Pinpoint the cell where the given text exists, returning its (x, y) midpoint coordinate. 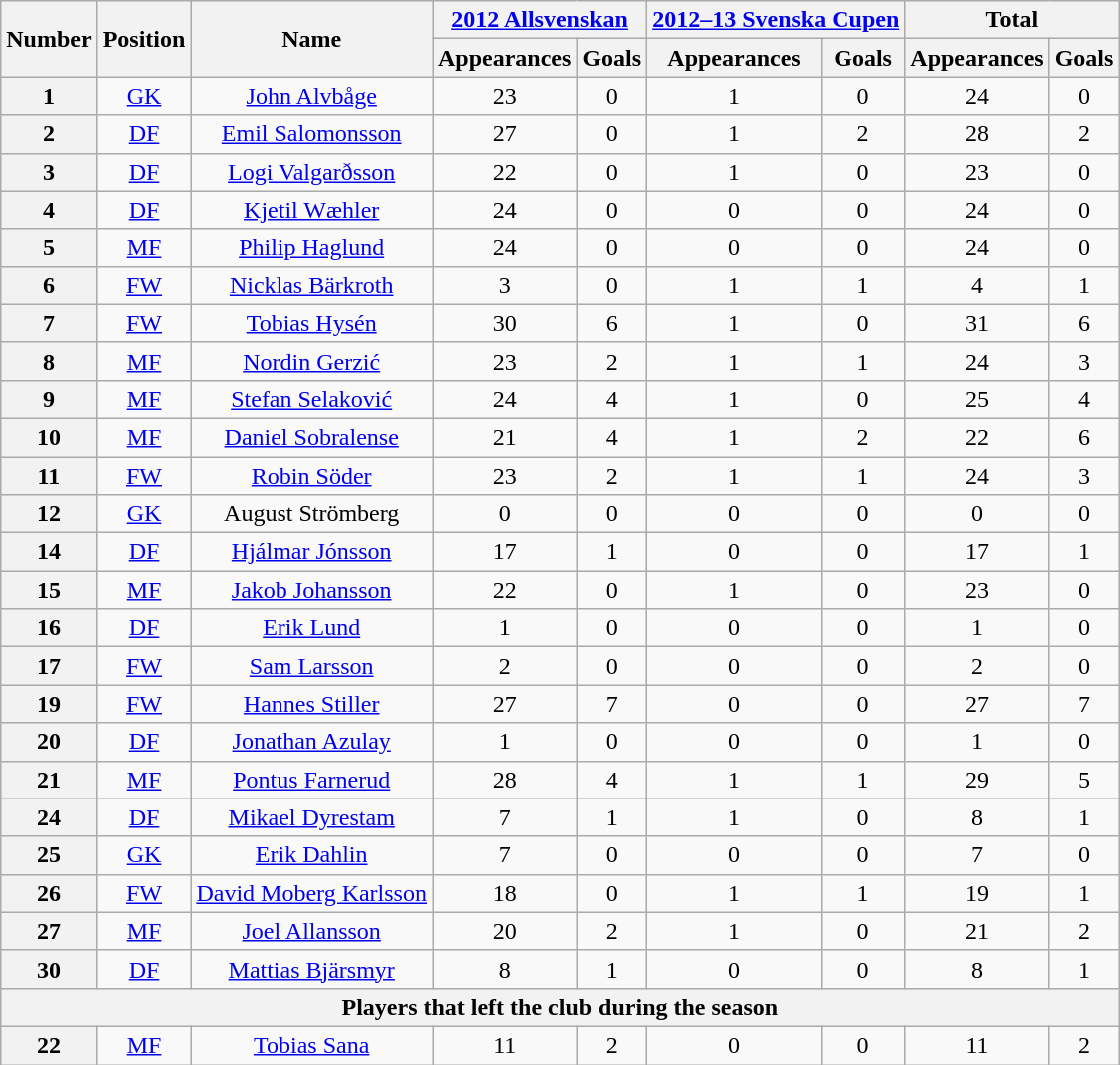
Tobias Sana (311, 1045)
Logi Valgarðsson (311, 172)
2012 Allsvenskan (540, 20)
18 (505, 893)
26 (49, 893)
David Moberg Karlsson (311, 893)
Players that left the club during the season (560, 1007)
Daniel Sobralense (311, 437)
Jakob Johansson (311, 590)
Jonathan Azulay (311, 742)
31 (977, 323)
Total (1012, 20)
Name (311, 39)
Mattias Bjärsmyr (311, 969)
Kjetil Wæhler (311, 210)
Nicklas Bärkroth (311, 285)
Robin Söder (311, 476)
Tobias Hysén (311, 323)
Hjálmar Jónsson (311, 552)
Pontus Farnerud (311, 780)
10 (49, 437)
Nordin Gerzić (311, 361)
Position (144, 39)
Mikael Dyrestam (311, 817)
Stefan Selaković (311, 399)
Number (49, 39)
29 (977, 780)
John Alvbåge (311, 96)
16 (49, 628)
9 (49, 399)
2012–13 Svenska Cupen (777, 20)
August Strömberg (311, 514)
Philip Haglund (311, 248)
Erik Dahlin (311, 855)
Emil Salomonsson (311, 134)
15 (49, 590)
14 (49, 552)
Sam Larsson (311, 666)
12 (49, 514)
Joel Allansson (311, 931)
Erik Lund (311, 628)
Hannes Stiller (311, 704)
